Determine the [x, y] coordinate at the center of the cell enclosing the given text.  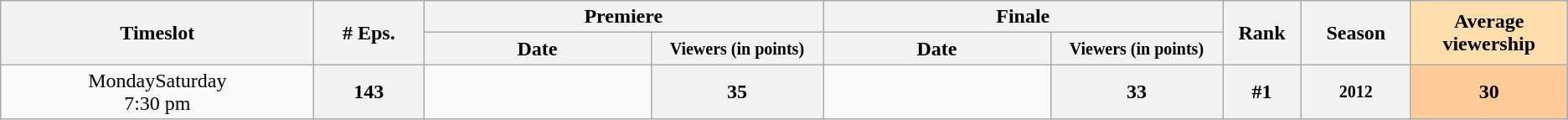
30 [1489, 92]
35 [737, 92]
#1 [1262, 92]
143 [369, 92]
Rank [1262, 33]
# Eps. [369, 33]
Premiere [623, 17]
Timeslot [157, 33]
MondaySaturday 7:30 pm [157, 92]
Finale [1024, 17]
33 [1137, 92]
Average viewership [1489, 33]
Season [1355, 33]
2012 [1355, 92]
